For the text-containing cell, return its midpoint in [X, Y] coordinate format. 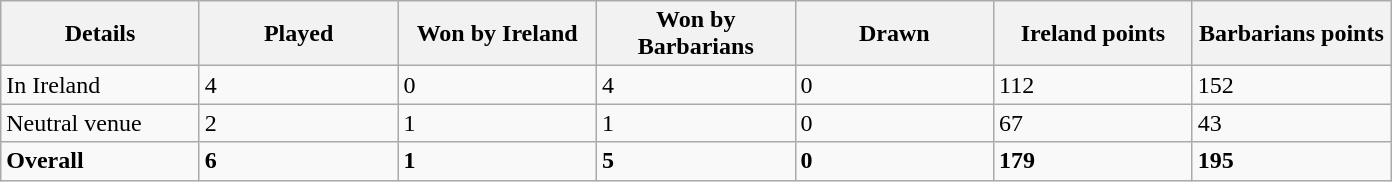
Drawn [894, 34]
152 [1292, 85]
Neutral venue [100, 123]
112 [1094, 85]
Overall [100, 161]
Ireland points [1094, 34]
Won by Barbarians [696, 34]
5 [696, 161]
Details [100, 34]
2 [298, 123]
Won by Ireland [498, 34]
67 [1094, 123]
In Ireland [100, 85]
43 [1292, 123]
179 [1094, 161]
6 [298, 161]
Barbarians points [1292, 34]
195 [1292, 161]
Played [298, 34]
